For the text-containing cell, return its midpoint in (x, y) coordinate format. 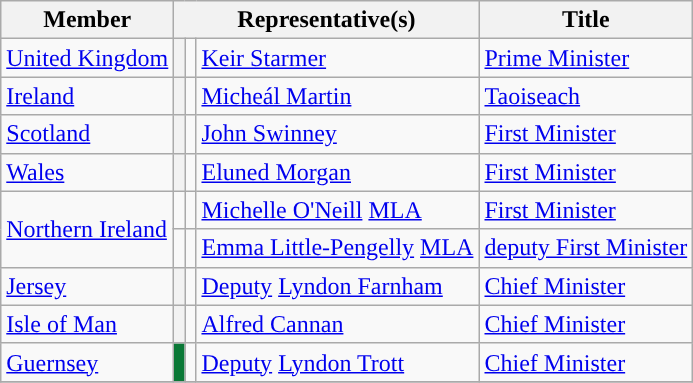
John Swinney (338, 134)
Emma Little-Pengelly MLA (338, 248)
Prime Minister (586, 58)
Eluned Morgan (338, 172)
Wales (88, 172)
Isle of Man (88, 324)
Ireland (88, 96)
Deputy Lyndon Farnham (338, 286)
Keir Starmer (338, 58)
United Kingdom (88, 58)
Guernsey (88, 362)
Deputy Lyndon Trott (338, 362)
Member (88, 20)
Alfred Cannan (338, 324)
Micheál Martin (338, 96)
Michelle O'Neill MLA (338, 210)
Scotland (88, 134)
Title (586, 20)
deputy First Minister (586, 248)
Jersey (88, 286)
Taoiseach (586, 96)
Representative(s) (326, 20)
Northern Ireland (88, 229)
